Search for the cell housing the specified text and yield its (x, y) center coordinate. 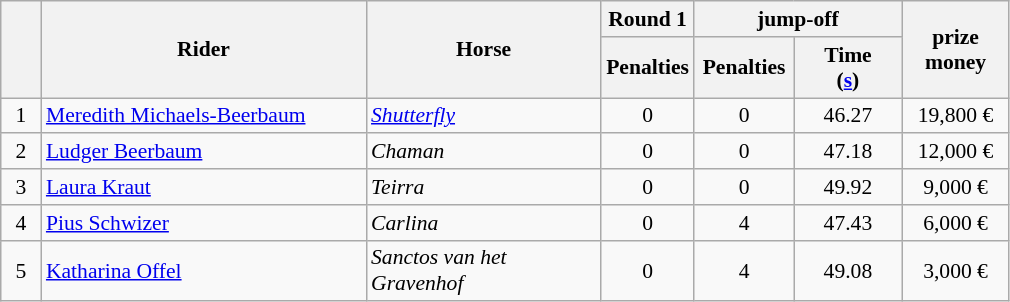
2 (21, 152)
Laura Kraut (204, 187)
Meredith Michaels-Beerbaum (204, 116)
prizemoney (956, 50)
Horse (484, 50)
46.27 (848, 116)
Round 1 (648, 19)
Katharina Offel (204, 270)
5 (21, 270)
49.08 (848, 270)
Carlina (484, 223)
Pius Schwizer (204, 223)
1 (21, 116)
Teirra (484, 187)
6,000 € (956, 223)
3 (21, 187)
19,800 € (956, 116)
jump-off (798, 19)
Chaman (484, 152)
47.43 (848, 223)
49.92 (848, 187)
Ludger Beerbaum (204, 152)
9,000 € (956, 187)
12,000 € (956, 152)
Shutterfly (484, 116)
47.18 (848, 152)
Rider (204, 50)
Sanctos van het Gravenhof (484, 270)
3,000 € (956, 270)
Time(s) (848, 68)
